Scan for the cell matching the given text and deliver its (X, Y) coordinate at center. 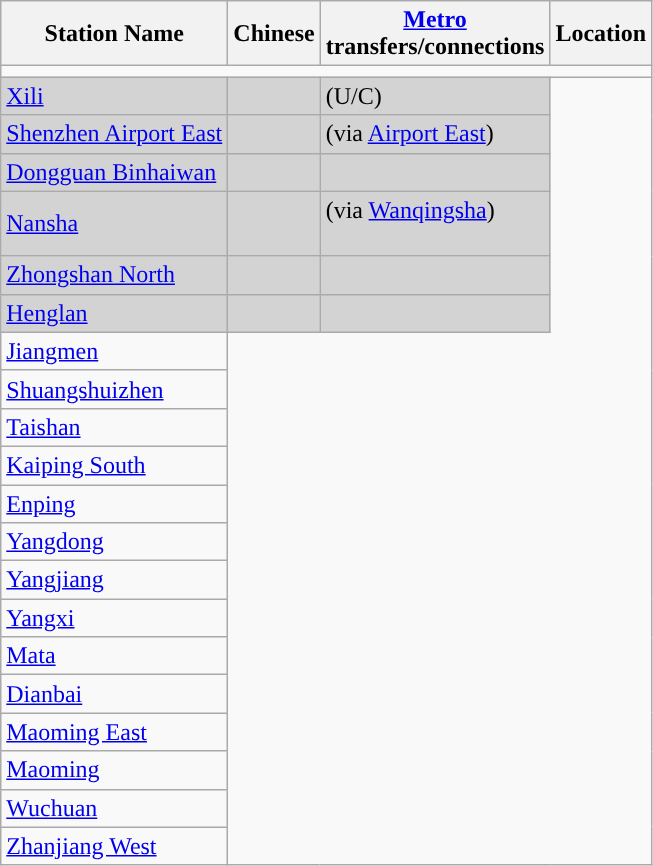
Station Name (114, 34)
(via Wanqingsha) (435, 224)
Enping (114, 503)
Dongguan Binhaiwan (114, 172)
Jiangmen (114, 351)
Zhanjiang West (114, 846)
Yangxi (114, 618)
Metrotransfers/connections (435, 34)
Kaiping South (114, 465)
Henglan (114, 313)
Mata (114, 656)
Dianbai (114, 694)
Maoming (114, 770)
Location (601, 34)
Yangjiang (114, 580)
Xili (114, 96)
(U/C) (435, 96)
Maoming East (114, 732)
Wuchuan (114, 808)
Taishan (114, 427)
Chinese (274, 34)
Shenzhen Airport East (114, 134)
(via Airport East) (435, 134)
Shuangshuizhen (114, 389)
Nansha (114, 224)
Yangdong (114, 542)
Zhongshan North (114, 275)
